From the cell containing the given text, extract its center point as [x, y] coordinate. 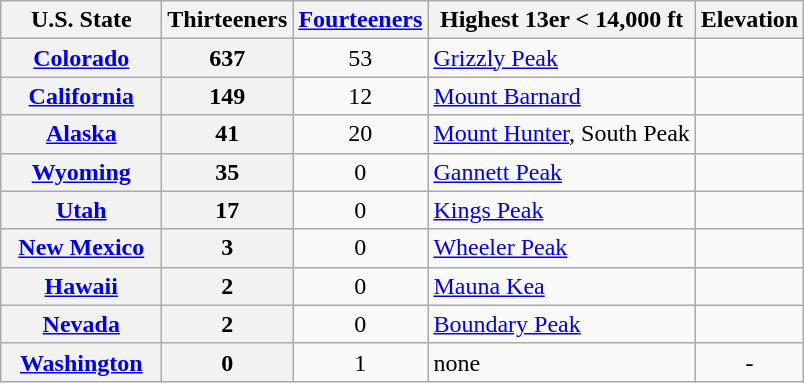
Mauna Kea [562, 286]
53 [360, 58]
- [749, 362]
1 [360, 362]
17 [228, 210]
Mount Barnard [562, 96]
Wheeler Peak [562, 248]
New Mexico [82, 248]
Highest 13er < 14,000 ft [562, 20]
Thirteeners [228, 20]
Fourteeners [360, 20]
Alaska [82, 134]
none [562, 362]
149 [228, 96]
35 [228, 172]
Grizzly Peak [562, 58]
637 [228, 58]
Utah [82, 210]
Kings Peak [562, 210]
20 [360, 134]
U.S. State [82, 20]
Gannett Peak [562, 172]
41 [228, 134]
Colorado [82, 58]
Hawaii [82, 286]
12 [360, 96]
Boundary Peak [562, 324]
Washington [82, 362]
California [82, 96]
Mount Hunter, South Peak [562, 134]
Elevation [749, 20]
3 [228, 248]
Nevada [82, 324]
Wyoming [82, 172]
